Scan for the cell matching the given text and deliver its (X, Y) coordinate at center. 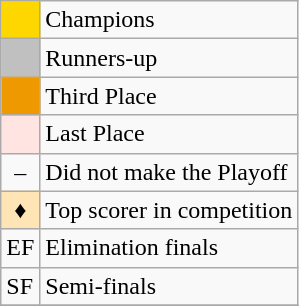
Champions (169, 20)
Last Place (169, 134)
SF (20, 286)
Did not make the Playoff (169, 172)
Elimination finals (169, 248)
Third Place (169, 96)
Top scorer in competition (169, 210)
♦ (20, 210)
Runners-up (169, 58)
– (20, 172)
Semi-finals (169, 286)
EF (20, 248)
